Return the [x, y] coordinate for the center point of the cell that contains the specified text.  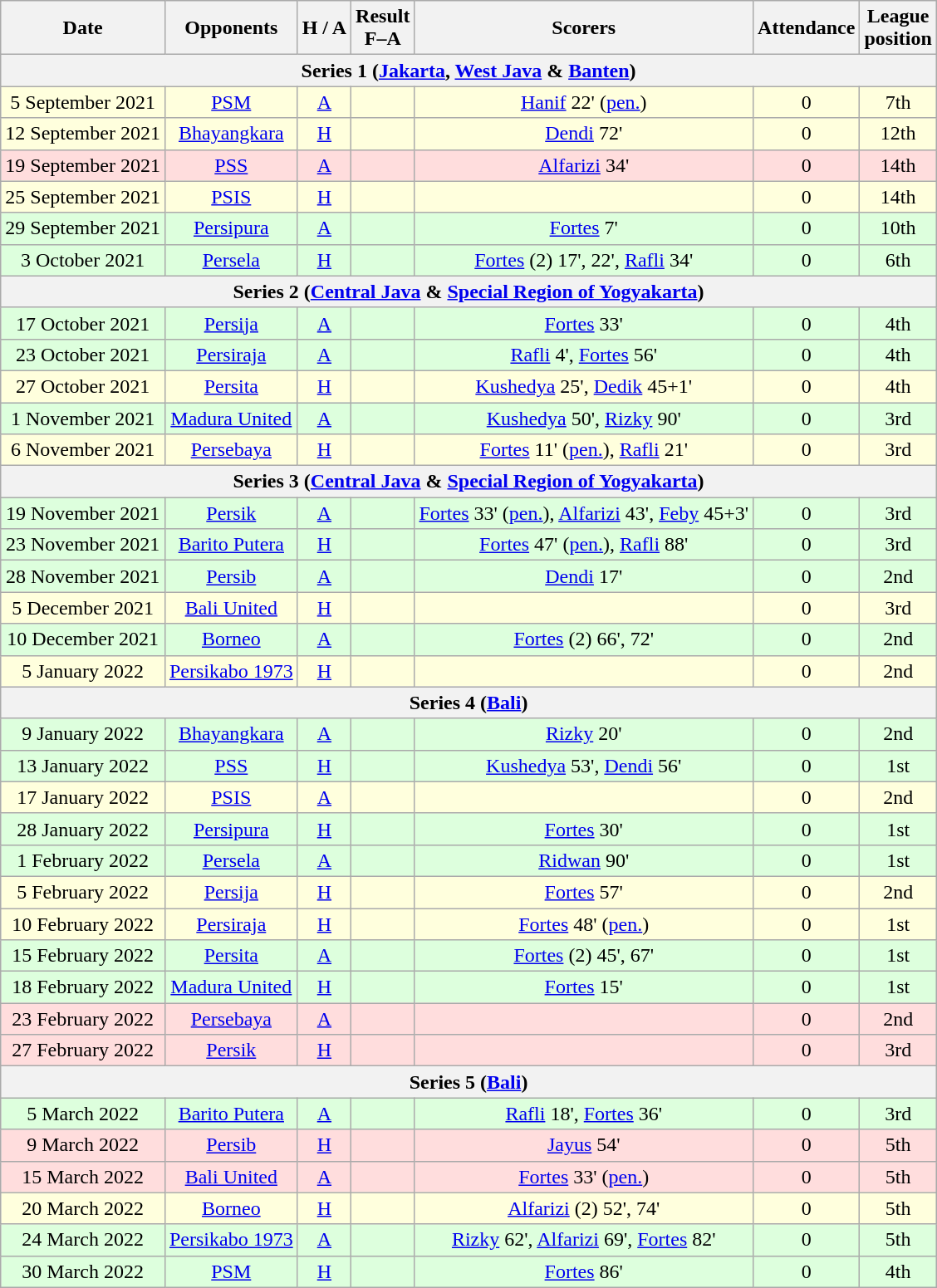
10 February 2022 [83, 924]
Fortes 57' [584, 892]
Series 2 (Central Java & Special Region of Yogyakarta) [468, 291]
23 October 2021 [83, 355]
18 February 2022 [83, 987]
Series 3 (Central Java & Special Region of Yogyakarta) [468, 482]
5 December 2021 [83, 608]
7th [898, 102]
Kushedya 25', Dedik 45+1' [584, 386]
6th [898, 260]
Fortes 30' [584, 829]
6 November 2021 [83, 450]
19 November 2021 [83, 513]
29 September 2021 [83, 228]
Attendance [807, 28]
1 February 2022 [83, 860]
12th [898, 134]
Fortes 33' (pen.) [584, 1177]
Alfarizi 34' [584, 165]
Rafli 4', Fortes 56' [584, 355]
20 March 2022 [83, 1208]
Date [83, 28]
Series 4 (Bali) [468, 703]
23 February 2022 [83, 1019]
5 January 2022 [83, 671]
Kushedya 53', Dendi 56' [584, 766]
Jayus 54' [584, 1145]
Kushedya 50', Rizky 90' [584, 418]
Fortes (2) 17', 22', Rafli 34' [584, 260]
5 February 2022 [83, 892]
Fortes 11' (pen.), Rafli 21' [584, 450]
9 March 2022 [83, 1145]
ResultF–A [383, 28]
28 November 2021 [83, 576]
5 September 2021 [83, 102]
13 January 2022 [83, 766]
Fortes 86' [584, 1271]
Fortes 47' (pen.), Rafli 88' [584, 545]
Ridwan 90' [584, 860]
19 September 2021 [83, 165]
Opponents [231, 28]
Rizky 20' [584, 734]
Alfarizi (2) 52', 74' [584, 1208]
Fortes 33' (pen.), Alfarizi 43', Feby 45+3' [584, 513]
30 March 2022 [83, 1271]
9 January 2022 [83, 734]
17 October 2021 [83, 323]
15 March 2022 [83, 1177]
17 January 2022 [83, 797]
27 February 2022 [83, 1050]
5 March 2022 [83, 1114]
Series 5 (Bali) [468, 1082]
Scorers [584, 28]
15 February 2022 [83, 956]
Series 1 (Jakarta, West Java & Banten) [468, 71]
Fortes 33' [584, 323]
23 November 2021 [83, 545]
3 October 2021 [83, 260]
12 September 2021 [83, 134]
1 November 2021 [83, 418]
27 October 2021 [83, 386]
24 March 2022 [83, 1240]
Fortes 15' [584, 987]
25 September 2021 [83, 197]
Fortes 7' [584, 228]
10th [898, 228]
Hanif 22' (pen.) [584, 102]
10 December 2021 [83, 639]
Fortes (2) 66', 72' [584, 639]
Dendi 72' [584, 134]
28 January 2022 [83, 829]
H / A [324, 28]
Fortes 48' (pen.) [584, 924]
Rizky 62', Alfarizi 69', Fortes 82' [584, 1240]
Dendi 17' [584, 576]
Fortes (2) 45', 67' [584, 956]
Leagueposition [898, 28]
Rafli 18', Fortes 36' [584, 1114]
